Find where the given text appears and provide that cell's center as [X, Y] coordinate. 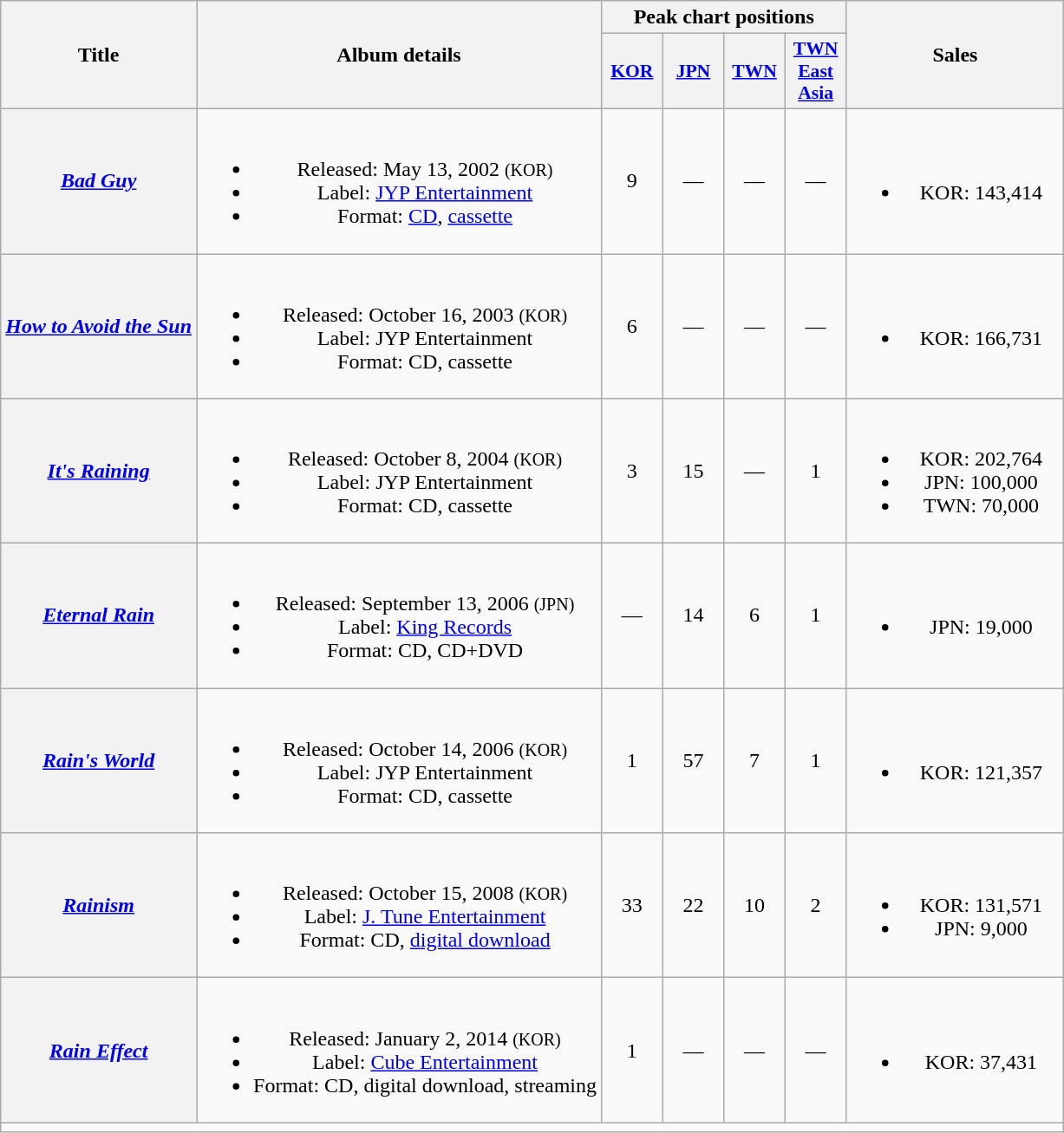
Sales [956, 55]
JPN: 19,000 [956, 615]
7 [754, 761]
KOR: 202,764JPN: 100,000TWN: 70,000 [956, 472]
JPN [694, 71]
Peak chart positions [724, 17]
57 [694, 761]
TWN East Asia [815, 71]
KOR: 121,357 [956, 761]
14 [694, 615]
Album details [399, 55]
Title [99, 55]
Rainism [99, 905]
10 [754, 905]
Eternal Rain [99, 615]
KOR: 37,431 [956, 1051]
TWN [754, 71]
KOR: 131,571JPN: 9,000 [956, 905]
Bad Guy [99, 180]
33 [633, 905]
Released: October 8, 2004 (KOR)Label: JYP EntertainmentFormat: CD, cassette [399, 472]
Released: October 14, 2006 (KOR)Label: JYP EntertainmentFormat: CD, cassette [399, 761]
It's Raining [99, 472]
15 [694, 472]
22 [694, 905]
Released: October 15, 2008 (KOR)Label: J. Tune EntertainmentFormat: CD, digital download [399, 905]
2 [815, 905]
Released: January 2, 2014 (KOR)Label: Cube EntertainmentFormat: CD, digital download, streaming [399, 1051]
Rain Effect [99, 1051]
Released: October 16, 2003 (KOR)Label: JYP EntertainmentFormat: CD, cassette [399, 326]
KOR: 143,414 [956, 180]
3 [633, 472]
Released: September 13, 2006 (JPN)Label: King RecordsFormat: CD, CD+DVD [399, 615]
How to Avoid the Sun [99, 326]
Rain's World [99, 761]
9 [633, 180]
Released: May 13, 2002 (KOR)Label: JYP EntertainmentFormat: CD, cassette [399, 180]
KOR: 166,731 [956, 326]
KOR [633, 71]
